Return the (x, y) coordinate for the center point of the cell that contains the specified text.  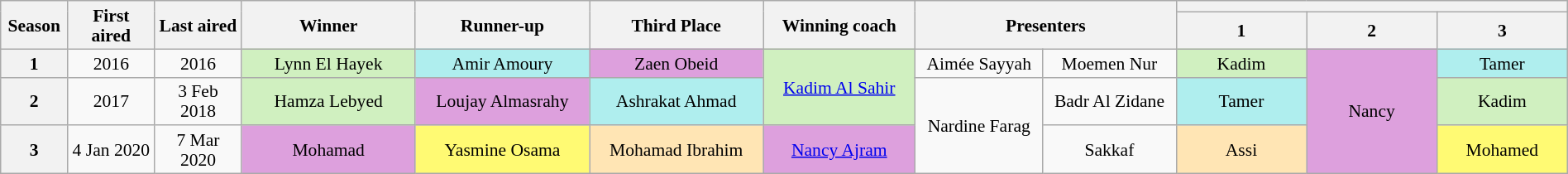
Ashrakat Ahmad (676, 101)
Amir Amoury (502, 63)
Lynn El Hayek (328, 63)
Mohamad (328, 150)
4 Jan 2020 (111, 150)
Winner (328, 25)
First aired (111, 25)
Yasmine Osama (502, 150)
Nancy Ajram (839, 150)
Kadim Al Sahir (839, 87)
Badr Al Zidane (1110, 101)
Hamza Lebyed (328, 101)
Sakkaf (1110, 150)
Runner-up (502, 25)
Nardine Farag (979, 125)
Season (35, 25)
7 Mar 2020 (198, 150)
Third Place (676, 25)
Loujay Almasrahy (502, 101)
Aimée Sayyah (979, 63)
Mohamad Ibrahim (676, 150)
Moemen Nur (1110, 63)
2017 (111, 101)
Zaen Obeid (676, 63)
Presenters (1045, 25)
Assi (1241, 150)
Last aired (198, 25)
3 Feb 2018 (198, 101)
Mohamed (1502, 150)
Winning coach (839, 25)
Nancy (1372, 111)
